Return the [x, y] coordinate for the center point of the cell that contains the specified text.  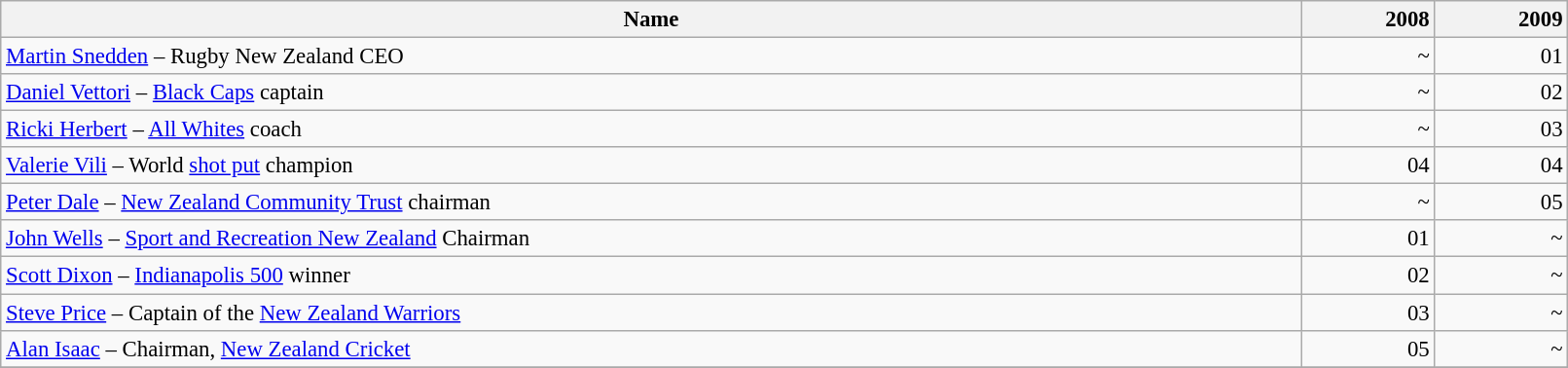
Valerie Vili – World shot put champion [651, 166]
Alan Isaac – Chairman, New Zealand Cricket [651, 349]
Martin Snedden – Rugby New Zealand CEO [651, 56]
Ricki Herbert – All Whites coach [651, 129]
John Wells – Sport and Recreation New Zealand Chairman [651, 239]
Scott Dixon – Indianapolis 500 winner [651, 276]
Peter Dale – New Zealand Community Trust chairman [651, 202]
2008 [1368, 19]
Daniel Vettori – Black Caps captain [651, 92]
Name [651, 19]
2009 [1501, 19]
Steve Price – Captain of the New Zealand Warriors [651, 313]
